Find where the given text appears and provide that cell's center as (X, Y) coordinate. 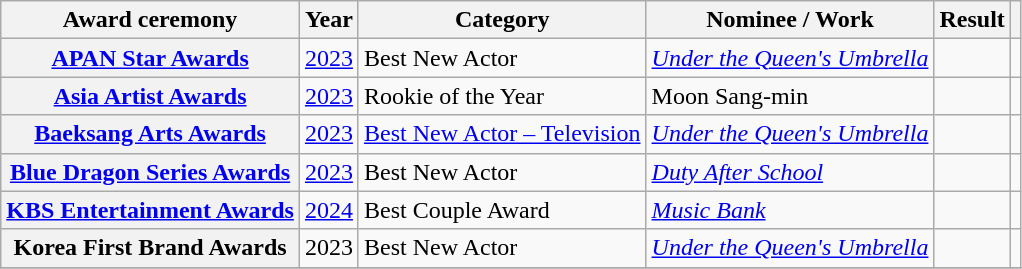
Rookie of the Year (502, 96)
Result (972, 20)
Music Bank (790, 210)
Blue Dragon Series Awards (150, 172)
Best New Actor – Television (502, 134)
Year (328, 20)
Award ceremony (150, 20)
KBS Entertainment Awards (150, 210)
2024 (328, 210)
Korea First Brand Awards (150, 248)
Nominee / Work (790, 20)
Moon Sang-min (790, 96)
Baeksang Arts Awards (150, 134)
Duty After School (790, 172)
Category (502, 20)
APAN Star Awards (150, 58)
Asia Artist Awards (150, 96)
Best Couple Award (502, 210)
